Search for the cell housing the specified text and yield its (X, Y) center coordinate. 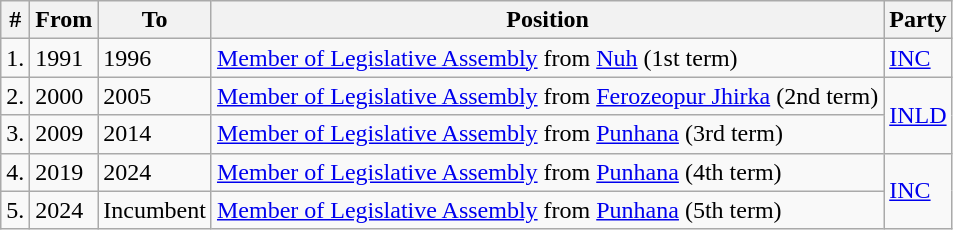
3. (16, 134)
1991 (64, 58)
1. (16, 58)
Member of Legislative Assembly from Nuh (1st term) (547, 58)
Position (547, 20)
# (16, 20)
Member of Legislative Assembly from Ferozeopur Jhirka (2nd term) (547, 96)
2014 (155, 134)
To (155, 20)
Member of Legislative Assembly from Punhana (5th term) (547, 210)
4. (16, 172)
From (64, 20)
Member of Legislative Assembly from Punhana (4th term) (547, 172)
Incumbent (155, 210)
Member of Legislative Assembly from Punhana (3rd term) (547, 134)
2005 (155, 96)
2019 (64, 172)
Party (918, 20)
INLD (918, 115)
2000 (64, 96)
1996 (155, 58)
2. (16, 96)
5. (16, 210)
2009 (64, 134)
